Capture the cell that displays the provided text and extract its [X, Y] central coordinate. 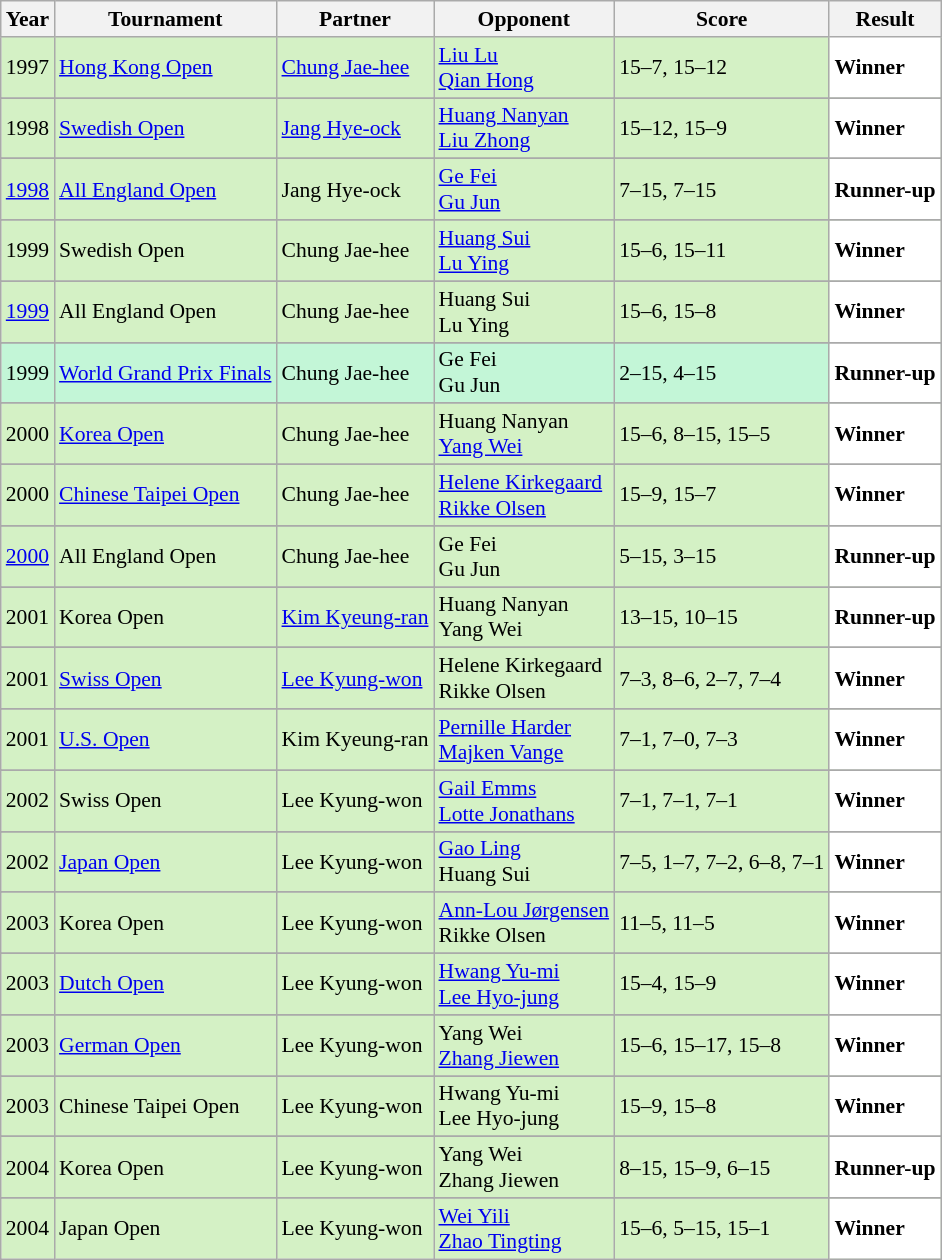
15–4, 15–9 [722, 984]
15–9, 15–8 [722, 1106]
Gail Emms Lotte Jonathans [524, 800]
Score [722, 19]
7–3, 8–6, 2–7, 7–4 [722, 678]
15–6, 5–15, 15–1 [722, 1228]
15–6, 15–11 [722, 250]
15–9, 15–7 [722, 496]
Gao Ling Huang Sui [524, 862]
Opponent [524, 19]
German Open [165, 1046]
7–5, 1–7, 7–2, 6–8, 7–1 [722, 862]
Result [884, 19]
15–7, 15–12 [722, 68]
Pernille Harder Majken Vange [524, 740]
11–5, 11–5 [722, 924]
7–15, 7–15 [722, 190]
2–15, 4–15 [722, 372]
Ann-Lou Jørgensen Rikke Olsen [524, 924]
Dutch Open [165, 984]
15–12, 15–9 [722, 128]
15–6, 15–8 [722, 312]
Partner [354, 19]
World Grand Prix Finals [165, 372]
15–6, 8–15, 15–5 [722, 434]
Year [28, 19]
Hong Kong Open [165, 68]
Huang Nanyan Liu Zhong [524, 128]
1997 [28, 68]
Liu Lu Qian Hong [524, 68]
7–1, 7–0, 7–3 [722, 740]
7–1, 7–1, 7–1 [722, 800]
15–6, 15–17, 15–8 [722, 1046]
8–15, 15–9, 6–15 [722, 1168]
U.S. Open [165, 740]
5–15, 3–15 [722, 556]
13–15, 10–15 [722, 618]
Tournament [165, 19]
Wei Yili Zhao Tingting [524, 1228]
